Output the (x, y) coordinate of the center of the cell containing the given text.  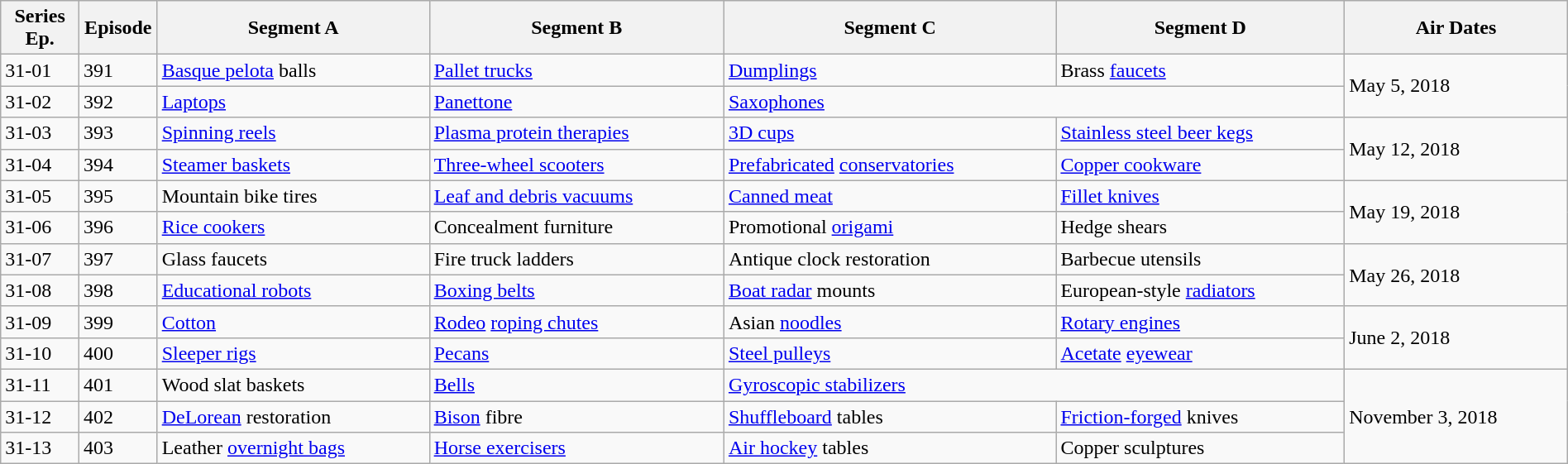
Barbecue utensils (1201, 259)
31-06 (40, 227)
Boxing belts (576, 290)
Antique clock restoration (890, 259)
31-11 (40, 385)
31-04 (40, 165)
Saxophones (1034, 102)
Shuffleboard tables (890, 416)
Hedge shears (1201, 227)
Basque pelota balls (293, 70)
Asian noodles (890, 322)
31-12 (40, 416)
391 (117, 70)
Three-wheel scooters (576, 165)
Rice cookers (293, 227)
398 (117, 290)
Horse exercisers (576, 448)
Brass faucets (1201, 70)
Air hockey tables (890, 448)
393 (117, 133)
Rotary engines (1201, 322)
Laptops (293, 102)
Plasma protein therapies (576, 133)
Gyroscopic stabilizers (1034, 385)
DeLorean restoration (293, 416)
Segment D (1201, 28)
May 26, 2018 (1456, 275)
31-08 (40, 290)
394 (117, 165)
Series Ep. (40, 28)
31-02 (40, 102)
Steel pulleys (890, 353)
Educational robots (293, 290)
Leaf and debris vacuums (576, 196)
Rodeo roping chutes (576, 322)
395 (117, 196)
399 (117, 322)
Copper sculptures (1201, 448)
May 5, 2018 (1456, 86)
403 (117, 448)
Glass faucets (293, 259)
Bison fibre (576, 416)
Cotton (293, 322)
Canned meat (890, 196)
Bells (576, 385)
31-03 (40, 133)
Friction-forged knives (1201, 416)
Fillet knives (1201, 196)
June 2, 2018 (1456, 337)
392 (117, 102)
31-13 (40, 448)
Segment C (890, 28)
Segment B (576, 28)
Stainless steel beer kegs (1201, 133)
396 (117, 227)
Pallet trucks (576, 70)
402 (117, 416)
Boat radar mounts (890, 290)
Acetate eyewear (1201, 353)
May 12, 2018 (1456, 149)
Wood slat baskets (293, 385)
November 3, 2018 (1456, 416)
Steamer baskets (293, 165)
Promotional origami (890, 227)
Sleeper rigs (293, 353)
400 (117, 353)
Panettone (576, 102)
Pecans (576, 353)
31-10 (40, 353)
Concealment furniture (576, 227)
31-01 (40, 70)
Air Dates (1456, 28)
401 (117, 385)
Leather overnight bags (293, 448)
31-05 (40, 196)
3D cups (890, 133)
Mountain bike tires (293, 196)
31-07 (40, 259)
European-style radiators (1201, 290)
May 19, 2018 (1456, 212)
Episode (117, 28)
31-09 (40, 322)
Dumplings (890, 70)
Prefabricated conservatories (890, 165)
397 (117, 259)
Copper cookware (1201, 165)
Spinning reels (293, 133)
Segment A (293, 28)
Fire truck ladders (576, 259)
